Extract the [X, Y] coordinate from the center of the cell holding the provided text.  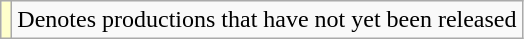
Denotes productions that have not yet been released [267, 20]
